Scan for the cell matching the given text and deliver its [X, Y] coordinate at center. 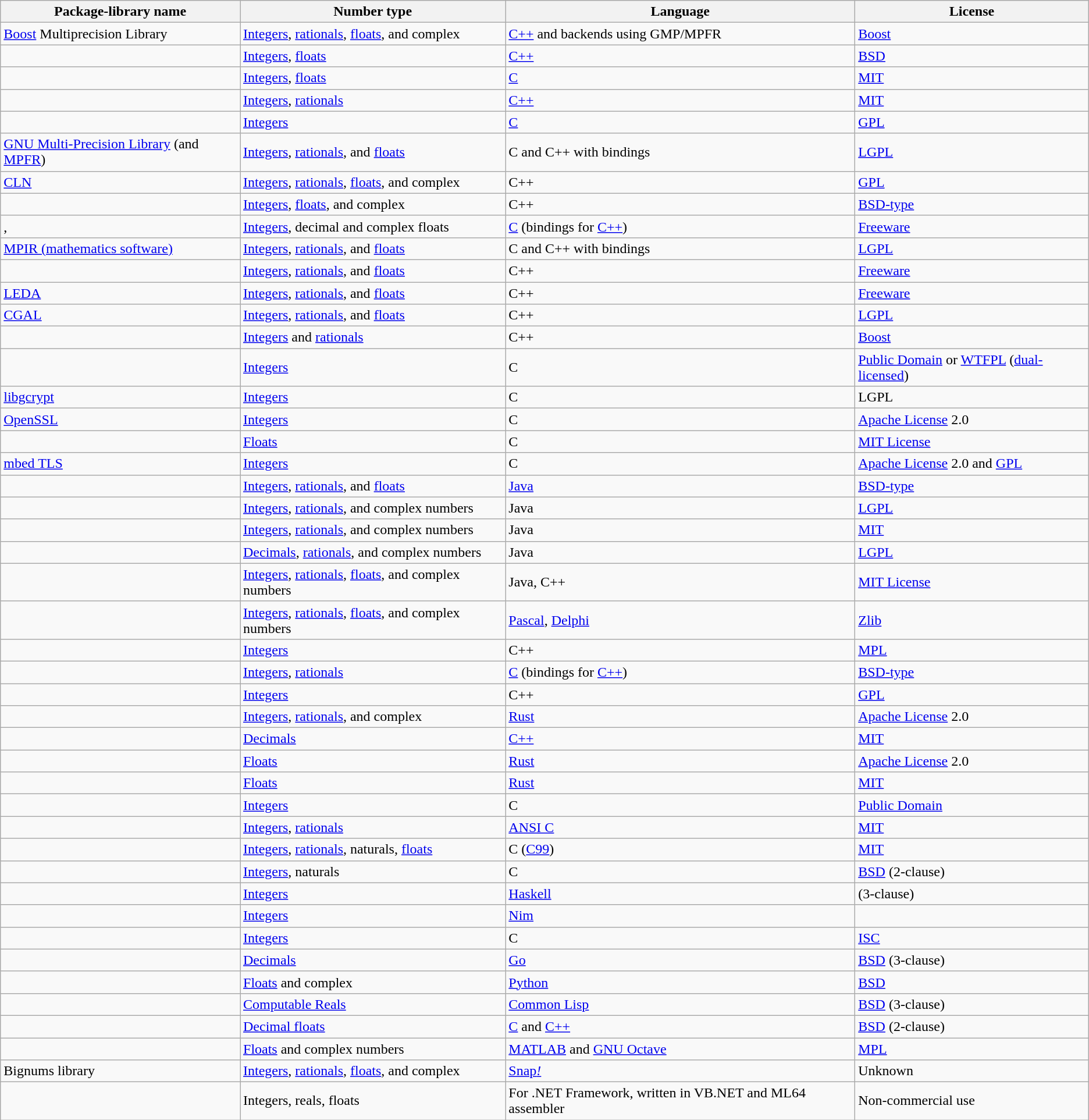
Integers, rationals, and complex [372, 717]
Public Domain or WTFPL (dual-licensed) [972, 368]
Number type [372, 12]
Nim [681, 916]
MATLAB and GNU Octave [681, 1049]
Public Domain [972, 805]
Integers, rationals, naturals, floats [372, 849]
Integers, naturals [372, 872]
OpenSSL [120, 419]
ANSI C [681, 827]
C and C++ [681, 1026]
Haskell [681, 894]
Zlib [972, 620]
License [972, 12]
CGAL [120, 315]
Go [681, 960]
Package-library name [120, 12]
C++ and backends using GMP/MPFR [681, 34]
Apache License 2.0 and GPL [972, 464]
Integers, reals, floats [372, 1101]
Integers, decimal and complex floats [372, 226]
For .NET Framework, written in VB.NET and ML64 assembler [681, 1101]
Floats and complex [372, 982]
C (C99) [681, 849]
MPIR (mathematics software) [120, 248]
mbed TLS [120, 464]
ISC [972, 938]
Integers, floats, and complex [372, 204]
Computable Reals [372, 1004]
Integers and rationals [372, 337]
Pascal, Delphi [681, 620]
GNU Multi-Precision Library (and MPFR) [120, 152]
libgcrypt [120, 397]
Bignums library [120, 1071]
CLN [120, 182]
Unknown [972, 1071]
Decimal floats [372, 1026]
Language [681, 12]
Common Lisp [681, 1004]
Python [681, 982]
Decimals, rationals, and complex numbers [372, 552]
LEDA [120, 293]
, [120, 226]
(3-clause) [972, 894]
Snap! [681, 1071]
Java, C++ [681, 582]
Boost Multiprecision Library [120, 34]
Non-commercial use [972, 1101]
Floats and complex numbers [372, 1049]
